Extract the [x, y] coordinate from the center of the cell holding the provided text.  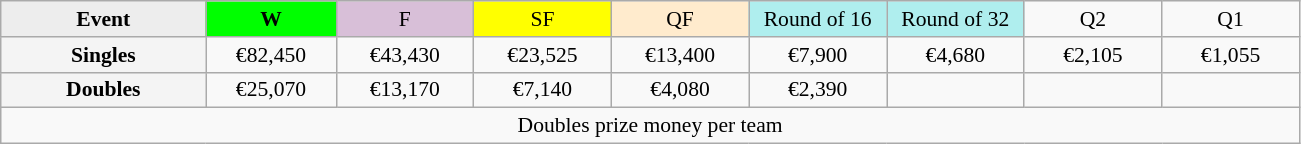
€82,450 [271, 55]
Round of 32 [955, 19]
Round of 16 [818, 19]
SF [543, 19]
€2,105 [1093, 55]
Q2 [1093, 19]
W [271, 19]
QF [680, 19]
€13,170 [405, 90]
Event [104, 19]
F [405, 19]
€7,900 [818, 55]
Doubles [104, 90]
€23,525 [543, 55]
Singles [104, 55]
€13,400 [680, 55]
€43,430 [405, 55]
Doubles prize money per team [650, 126]
€2,390 [818, 90]
€1,055 [1231, 55]
€25,070 [271, 90]
€4,080 [680, 90]
€7,140 [543, 90]
€4,680 [955, 55]
Q1 [1231, 19]
